From the cell containing the given text, extract its center point as (X, Y) coordinate. 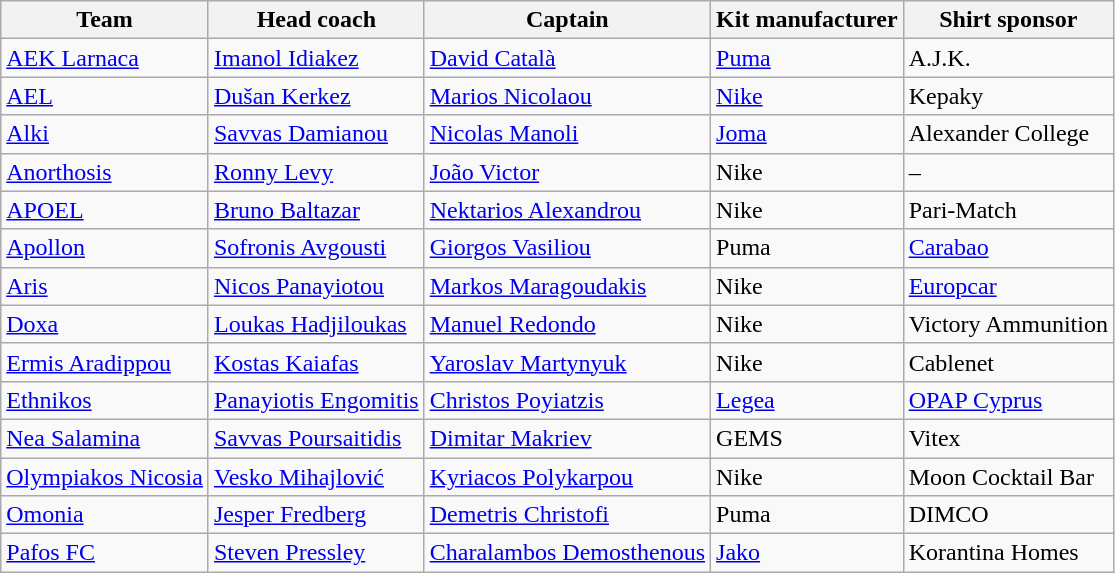
Dimitar Makriev (567, 438)
OPAP Cyprus (1008, 400)
Sofronis Avgousti (316, 248)
Moon Cocktail Bar (1008, 477)
Savvas Poursaitidis (316, 438)
Apollon (105, 248)
A.J.K. (1008, 58)
Bruno Baltazar (316, 210)
Vitex (1008, 438)
Jesper Fredberg (316, 515)
AEK Larnaca (105, 58)
Charalambos Demosthenous (567, 553)
Kyriacos Polykarpou (567, 477)
Olympiakos Nicosia (105, 477)
Nicos Panayiotou (316, 286)
Doxa (105, 324)
Christos Poyiatzis (567, 400)
Loukas Hadjiloukas (316, 324)
AEL (105, 96)
Kit manufacturer (808, 20)
Yaroslav Martynyuk (567, 362)
Jako (808, 553)
Demetris Christofi (567, 515)
Nea Salamina (105, 438)
Victory Ammunition (1008, 324)
Aris (105, 286)
Pari-Match (1008, 210)
Marios Nicolaou (567, 96)
Carabao (1008, 248)
Giorgos Vasiliou (567, 248)
– (1008, 172)
Nektarios Alexandrou (567, 210)
David Català (567, 58)
Dušan Kerkez (316, 96)
Korantina Homes (1008, 553)
Joma (808, 134)
GEMS (808, 438)
Steven Pressley (316, 553)
Team (105, 20)
João Victor (567, 172)
Shirt sponsor (1008, 20)
Alexander College (1008, 134)
Vesko Mihajlović (316, 477)
Savvas Damianou (316, 134)
Ermis Aradippou (105, 362)
Kostas Kaiafas (316, 362)
Legea (808, 400)
Nicolas Manoli (567, 134)
Ethnikos (105, 400)
Pafos FC (105, 553)
Manuel Redondo (567, 324)
Anorthosis (105, 172)
Markos Maragoudakis (567, 286)
Imanol Idiakez (316, 58)
Head coach (316, 20)
Europcar (1008, 286)
DIMCO (1008, 515)
Ronny Levy (316, 172)
APOEL (105, 210)
Alki (105, 134)
Cablenet (1008, 362)
Captain (567, 20)
Omonia (105, 515)
Panayiotis Engomitis (316, 400)
Kepaky (1008, 96)
